Find where the given text appears and provide that cell's center as (x, y) coordinate. 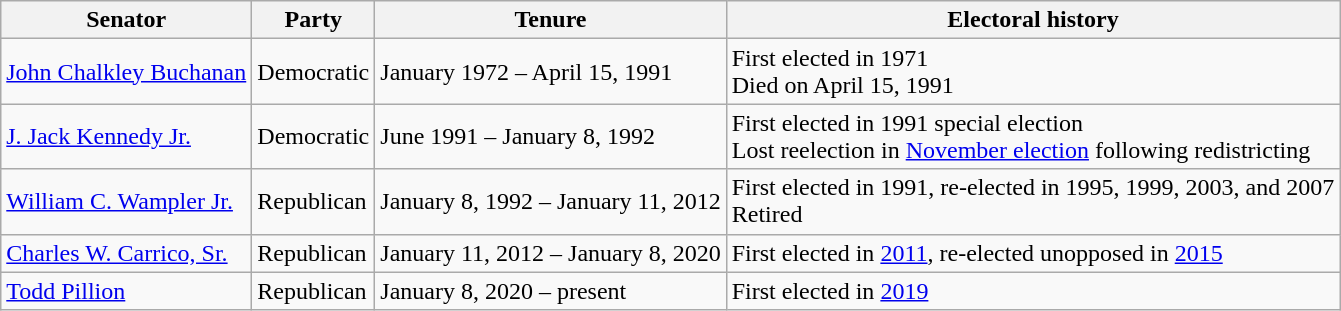
First elected in 1991 special electionLost reelection in November election following redistricting (1033, 136)
John Chalkley Buchanan (126, 72)
Tenure (550, 20)
Todd Pillion (126, 291)
January 8, 2020 – present (550, 291)
Electoral history (1033, 20)
First elected in 2011, re-elected unopposed in 2015 (1033, 253)
First elected in 1991, re-elected in 1995, 1999, 2003, and 2007Retired (1033, 202)
January 8, 1992 – January 11, 2012 (550, 202)
January 1972 – April 15, 1991 (550, 72)
First elected in 1971Died on April 15, 1991 (1033, 72)
June 1991 – January 8, 1992 (550, 136)
Charles W. Carrico, Sr. (126, 253)
William C. Wampler Jr. (126, 202)
Senator (126, 20)
Party (314, 20)
January 11, 2012 – January 8, 2020 (550, 253)
J. Jack Kennedy Jr. (126, 136)
First elected in 2019 (1033, 291)
